Extract the (X, Y) coordinate from the center of the cell holding the provided text.  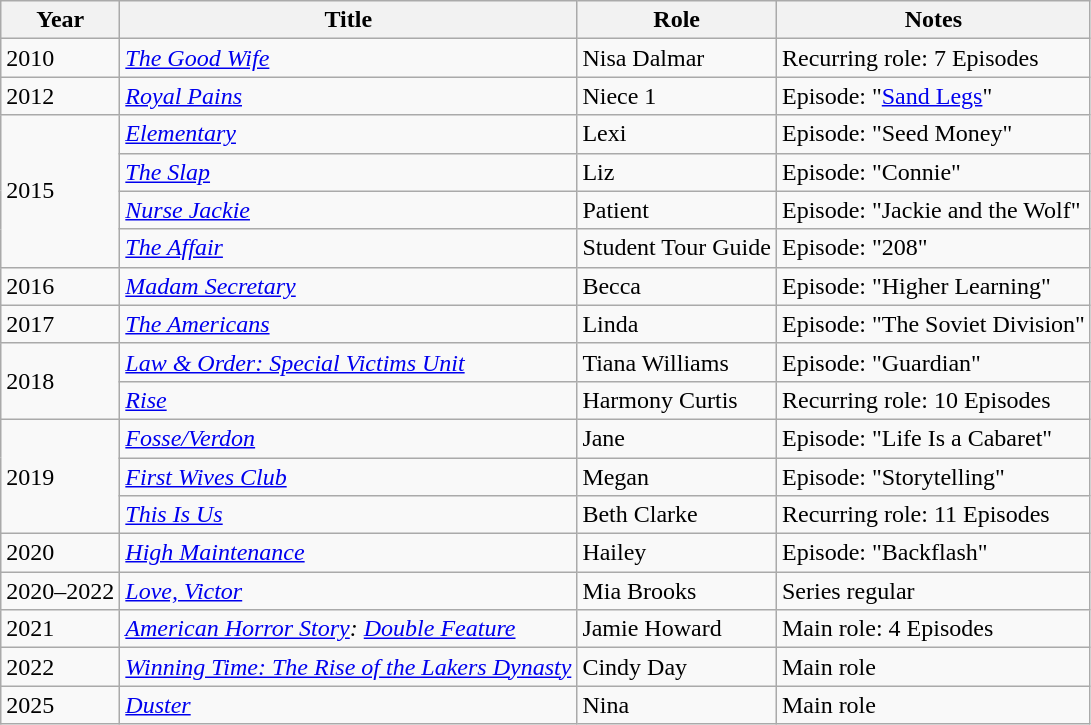
Episode: "Higher Learning" (933, 286)
Role (677, 20)
2017 (60, 324)
2018 (60, 381)
2019 (60, 476)
2012 (60, 96)
Liz (677, 172)
2010 (60, 58)
Mia Brooks (677, 591)
Nurse Jackie (348, 210)
Jane (677, 438)
Episode: "208" (933, 248)
Nina (677, 705)
2025 (60, 705)
Rise (348, 400)
Beth Clarke (677, 515)
Lexi (677, 134)
Royal Pains (348, 96)
Recurring role: 10 Episodes (933, 400)
Cindy Day (677, 667)
The Americans (348, 324)
High Maintenance (348, 553)
Jamie Howard (677, 629)
2020 (60, 553)
Hailey (677, 553)
Recurring role: 11 Episodes (933, 515)
Episode: "Life Is a Cabaret" (933, 438)
The Good Wife (348, 58)
Main role: 4 Episodes (933, 629)
Law & Order: Special Victims Unit (348, 362)
Megan (677, 477)
Series regular (933, 591)
Recurring role: 7 Episodes (933, 58)
Duster (348, 705)
Madam Secretary (348, 286)
Winning Time: The Rise of the Lakers Dynasty (348, 667)
Episode: "Backflash" (933, 553)
The Affair (348, 248)
The Slap (348, 172)
Harmony Curtis (677, 400)
Episode: "Storytelling" (933, 477)
Tiana Williams (677, 362)
Student Tour Guide (677, 248)
2020–2022 (60, 591)
Notes (933, 20)
2022 (60, 667)
Patient (677, 210)
Episode: "Seed Money" (933, 134)
This Is Us (348, 515)
Episode: "Jackie and the Wolf" (933, 210)
2016 (60, 286)
Fosse/Verdon (348, 438)
Becca (677, 286)
Title (348, 20)
2021 (60, 629)
Love, Victor (348, 591)
American Horror Story: Double Feature (348, 629)
Nisa Dalmar (677, 58)
First Wives Club (348, 477)
Year (60, 20)
Niece 1 (677, 96)
Episode: "Connie" (933, 172)
Elementary (348, 134)
Episode: "Guardian" (933, 362)
Linda (677, 324)
Episode: "The Soviet Division" (933, 324)
2015 (60, 191)
Episode: "Sand Legs" (933, 96)
